Scan for the cell matching the given text and deliver its (x, y) coordinate at center. 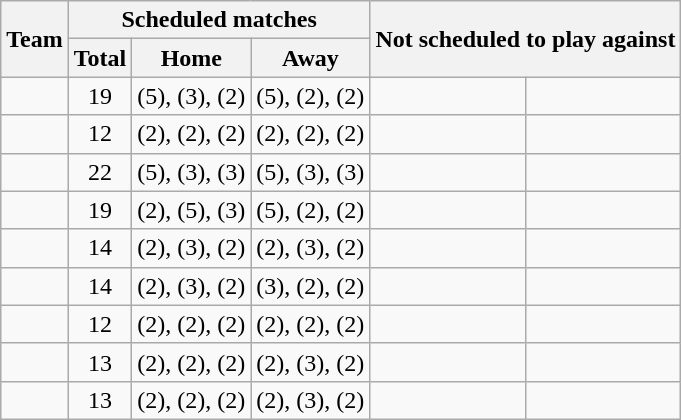
Team (35, 39)
Total (100, 58)
Scheduled matches (219, 20)
(5), (3), (2) (192, 96)
(2), (5), (3) (192, 210)
Not scheduled to play against (526, 39)
Home (192, 58)
(3), (2), (2) (310, 286)
22 (100, 172)
Away (310, 58)
